From the cell containing the given text, extract its center point as [x, y] coordinate. 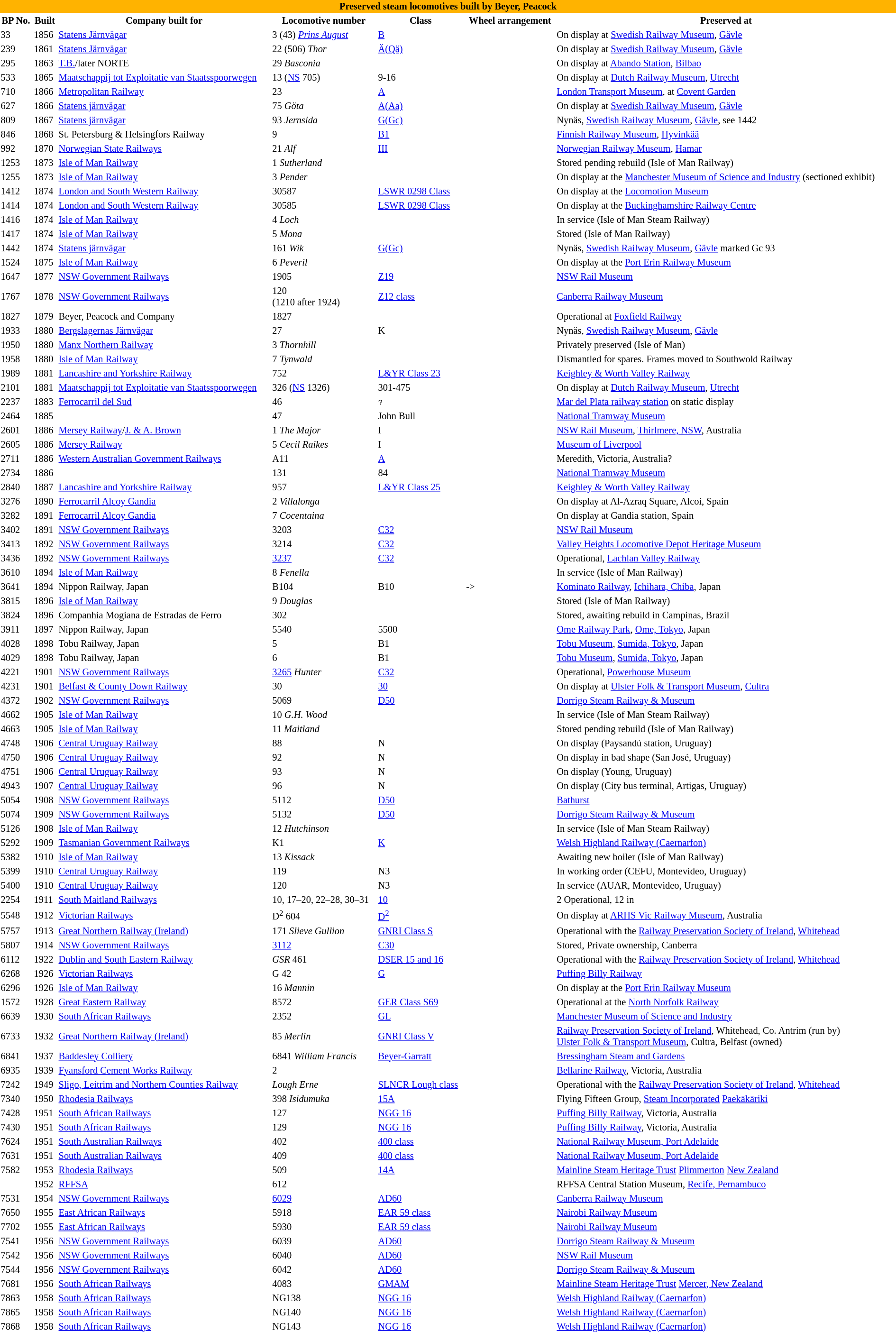
2237 [16, 402]
3824 [16, 615]
1865 [45, 78]
1914 [45, 945]
7582 [16, 1169]
5 [324, 644]
1930 [45, 1016]
Mainline Steam Heritage Trust Plimmerton New Zealand [726, 1169]
1953 [45, 1169]
Valley Heights Locomotive Depot Heritage Museum [726, 544]
G [421, 973]
Ferrocarril del Sud [164, 402]
96 [324, 786]
1442 [16, 248]
1949 [45, 1084]
Nynäs, Swedish Railway Museum, Gävle marked Gc 93 [726, 248]
13 Kissack [324, 857]
BP No. [16, 21]
2 [324, 1070]
London Transport Museum, at Covent Garden [726, 92]
10 G.H. Wood [324, 715]
Operational, Lachlan Valley Railway [726, 559]
1877 [45, 277]
A11 [324, 459]
Meredith, Victoria, Australia? [726, 459]
7428 [16, 1112]
809 [16, 120]
7 Tynwald [324, 359]
33 [16, 35]
1897 [45, 630]
C30 [421, 945]
1939 [45, 1070]
D2 604 [324, 915]
5126 [16, 829]
6042 [324, 1269]
On display at Al-Azraq Square, Alcoi, Spain [726, 502]
1932 [45, 1036]
1887 [45, 487]
1913 [45, 930]
1883 [45, 402]
DSER 15 and 16 [421, 959]
1868 [45, 135]
46 [324, 402]
Beyer, Peacock and Company [164, 317]
5400 [16, 886]
129 [324, 1127]
Operational at the North Norfolk Railway [726, 1001]
6296 [16, 987]
93 [324, 772]
Baddesley Colliery [164, 1056]
B104 [324, 587]
1989 [16, 374]
5292 [16, 843]
1912 [45, 915]
In service (AUAR, Montevideo, Uruguay) [726, 886]
161 Wik [324, 248]
1867 [45, 120]
127 [324, 1112]
1524 [16, 263]
2101 [16, 388]
3112 [324, 945]
4748 [16, 744]
27 [324, 331]
7631 [16, 1155]
Preserved steam locomotives built by Beyer, Peacock [448, 7]
On display at Ulster Folk & Transport Museum, Cultra [726, 687]
Bathurst [726, 800]
1902 [45, 701]
Manchester Museum of Science and Industry [726, 1016]
1954 [45, 1198]
84 [421, 473]
93 Jernsida [324, 120]
K1 [324, 843]
6112 [16, 959]
8572 [324, 1001]
23 [324, 92]
710 [16, 92]
4662 [16, 715]
Belfast & County Down Railway [164, 687]
7340 [16, 1098]
Privately preserved (Isle of Man) [726, 345]
3413 [16, 544]
Z12 class [421, 297]
171 Slieve Gullion [324, 930]
398 Isidumuka [324, 1098]
11 Maitland [324, 729]
4029 [16, 658]
L&YR Class 25 [421, 487]
88 [324, 744]
7681 [16, 1283]
GER Class S69 [421, 1001]
9-16 [421, 78]
RFFSA Central Station Museum, Recife, Pernambuco [726, 1184]
409 [324, 1155]
7542 [16, 1255]
3610 [16, 573]
Class [421, 21]
7650 [16, 1212]
3265 Hunter [324, 672]
533 [16, 78]
G 42 [324, 973]
1416 [16, 220]
21 Alf [324, 149]
3282 [16, 516]
NG138 [324, 1297]
On display in bad shape (San José, Uruguay) [726, 758]
In service (Isle of Man Railway) [726, 573]
2 Villalonga [324, 502]
4231 [16, 687]
47 [324, 416]
III [421, 149]
GNRI Class V [421, 1036]
3214 [324, 544]
Ome Railway Park, Ome, Tokyo, Japan [726, 630]
239 [16, 49]
5132 [324, 815]
2254 [16, 900]
3436 [16, 559]
1767 [16, 297]
131 [324, 473]
7242 [16, 1084]
On display at Abando Station, Bilbao [726, 64]
1952 [45, 1184]
2352 [324, 1016]
120 [324, 886]
752 [324, 374]
4372 [16, 701]
1417 [16, 234]
3 Thornhill [324, 345]
7 Cocentaina [324, 516]
1890 [45, 502]
L&YR Class 23 [421, 374]
On display at ARHS Vic Railway Museum, Australia [726, 915]
Wheel arrangement [510, 21]
Museum of Liverpool [726, 445]
On display (Paysandú station, Uruguay) [726, 744]
85 Merlin [324, 1036]
5757 [16, 930]
Stored, Private ownership, Canberra [726, 945]
6 Peveril [324, 263]
1412 [16, 192]
Metropolitan Railway [164, 92]
5 Cecil Raikes [324, 445]
South Maitland Railways [164, 900]
3203 [324, 530]
7430 [16, 1127]
SLNCR Lough class [421, 1084]
2711 [16, 459]
6639 [16, 1016]
4083 [324, 1283]
T.B./later NORTE [164, 64]
Locomotive number [324, 21]
On display at the Manchester Museum of Science and Industry (sectioned exhibit) [726, 177]
8 Fenella [324, 573]
1253 [16, 163]
5054 [16, 800]
5807 [16, 945]
Tasmanian Government Railways [164, 843]
On display (City bus terminal, Artigas, Uruguay) [726, 786]
Manx Northern Railway [164, 345]
5 Mona [324, 234]
B [421, 35]
2 Operational, 12 in [726, 900]
Lough Erne [324, 1084]
30585 [324, 206]
1922 [45, 959]
16 Mannin [324, 987]
4 Loch [324, 220]
Norwegian State Railways [164, 149]
402 [324, 1141]
Awaiting new boiler (Isle of Man Railway) [726, 857]
NSW Rail Museum, Thirlmere, NSW, Australia [726, 431]
5399 [16, 872]
1863 [45, 64]
1870 [45, 149]
2734 [16, 473]
5930 [324, 1226]
15A [421, 1098]
1879 [45, 317]
6029 [324, 1198]
3 (43) Prins August [324, 35]
? [421, 402]
D2 [421, 915]
1647 [16, 277]
1937 [45, 1056]
12 Hutchinson [324, 829]
Ä(Qä) [421, 49]
30587 [324, 192]
5500 [421, 630]
4751 [16, 772]
3815 [16, 601]
627 [16, 106]
612 [324, 1184]
14A [421, 1169]
119 [324, 872]
Mainline Steam Heritage Trust Mercer, New Zealand [726, 1283]
In working order (CEFU, Montevideo, Uruguay) [726, 872]
3 Pender [324, 177]
1933 [16, 331]
Great Eastern Railway [164, 1001]
4028 [16, 644]
On display at the Locomotion Museum [726, 192]
846 [16, 135]
13 (NS 705) [324, 78]
3402 [16, 530]
Bellarine Railway, Victoria, Australia [726, 1070]
5918 [324, 1212]
Dublin and South Eastern Railway [164, 959]
On display at the Buckinghamshire Railway Centre [726, 206]
John Bull [421, 416]
1911 [45, 900]
Kominato Railway, Ichihara, Chiba, Japan [726, 587]
Railway Preservation Society of Ireland, Whitehead, Co. Antrim (run by)Ulster Folk & Transport Museum, Cultra, Belfast (owned) [726, 1036]
Stored, awaiting rebuild in Campinas, Brazil [726, 615]
29 Basconia [324, 64]
On display at Gandia station, Spain [726, 516]
1878 [45, 297]
6841 [16, 1056]
1255 [16, 177]
4663 [16, 729]
Puffing Billy Railway [726, 973]
Fyansford Cement Works Railway [164, 1070]
326 (NS 1326) [324, 388]
92 [324, 758]
10, 17–20, 22–28, 30–31 [324, 900]
On display (Young, Uruguay) [726, 772]
6841 William Francis [324, 1056]
1 Sutherland [324, 163]
22 (506) Thor [324, 49]
9 Douglas [324, 601]
1414 [16, 206]
7531 [16, 1198]
RFFSA [164, 1184]
Company built for [164, 21]
10 [421, 900]
2601 [16, 431]
Sligo, Leitrim and Northern Counties Railway [164, 1084]
5069 [324, 701]
120(1210 after 1924) [324, 297]
301-475 [421, 388]
5382 [16, 857]
GSR 461 [324, 959]
NG140 [324, 1312]
Bergslagernas Järnvägar [164, 331]
Norwegian Railway Museum, Hamar [726, 149]
Z19 [421, 277]
Operational at Foxfield Railway [726, 317]
Western Australian Government Railways [164, 459]
Operational, Powerhouse Museum [726, 672]
7865 [16, 1312]
302 [324, 615]
4750 [16, 758]
1861 [45, 49]
992 [16, 149]
Nynäs, Swedish Railway Museum, Gävle, see 1442 [726, 120]
B10 [421, 587]
GL [421, 1016]
295 [16, 64]
6 [324, 658]
Beyer-Garratt [421, 1056]
A(Aa) [421, 106]
Companhia Mogiana de Estradas de Ferro [164, 615]
7624 [16, 1141]
Built [45, 21]
Finnish Railway Museum, Hyvinkää [726, 135]
2840 [16, 487]
7863 [16, 1297]
2464 [16, 416]
6040 [324, 1255]
6935 [16, 1070]
7702 [16, 1226]
GNRI Class S [421, 930]
Preserved at [726, 21]
1907 [45, 786]
509 [324, 1169]
-> [510, 587]
1875 [45, 263]
1572 [16, 1001]
GMAM [421, 1283]
5112 [324, 800]
6039 [324, 1240]
4221 [16, 672]
957 [324, 487]
St. Petersburg & Helsingfors Railway [164, 135]
4943 [16, 786]
6733 [16, 1036]
5074 [16, 815]
75 Göta [324, 106]
Mar del Plata railway station on static display [726, 402]
6268 [16, 973]
Dismantled for spares. Frames moved to Southwold Railway [726, 359]
1928 [45, 1001]
1856 [45, 35]
5540 [324, 630]
9 [324, 135]
3641 [16, 587]
5548 [16, 915]
1885 [45, 416]
Flying Fifteen Group, Steam Incorporated Paekākāriki [726, 1098]
3237 [324, 559]
Nynäs, Swedish Railway Museum, Gävle [726, 331]
7544 [16, 1269]
Mersey Railway [164, 445]
Mersey Railway/J. & A. Brown [164, 431]
Bressingham Steam and Gardens [726, 1056]
3911 [16, 630]
2605 [16, 445]
7541 [16, 1240]
1 The Major [324, 431]
3276 [16, 502]
